For the text-containing cell, return its midpoint in (x, y) coordinate format. 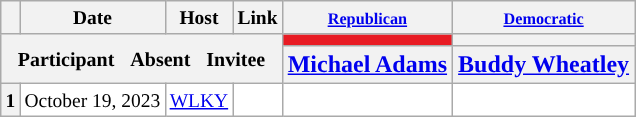
Republican (367, 18)
Link (258, 18)
Date (92, 18)
October 19, 2023 (92, 100)
Michael Adams (367, 64)
Participant Absent Invitee (142, 58)
Buddy Wheatley (544, 64)
Host (199, 18)
Democratic (544, 18)
1 (10, 100)
WLKY (199, 100)
